Capture the cell that displays the provided text and extract its [x, y] central coordinate. 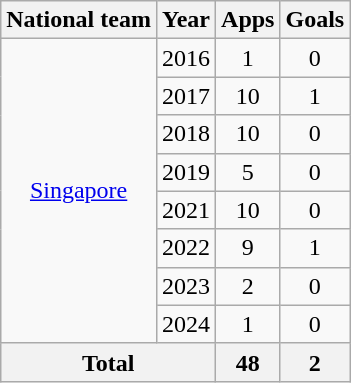
Total [108, 362]
5 [248, 172]
Year [186, 20]
National team [79, 20]
Singapore [79, 191]
48 [248, 362]
2021 [186, 210]
2023 [186, 286]
2024 [186, 324]
Apps [248, 20]
2016 [186, 58]
9 [248, 248]
Goals [315, 20]
2019 [186, 172]
2017 [186, 96]
2022 [186, 248]
2018 [186, 134]
